Scan for the cell matching the given text and deliver its (X, Y) coordinate at center. 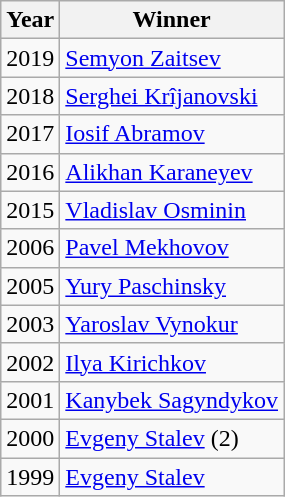
Kanybek Sagyndykov (172, 400)
2001 (30, 400)
Serghei Krîjanovski (172, 96)
Yury Paschinsky (172, 286)
Pavel Mekhovov (172, 248)
2002 (30, 362)
Vladislav Osminin (172, 210)
2019 (30, 58)
Winner (172, 20)
1999 (30, 477)
Evgeny Stalev (172, 477)
Semyon Zaitsev (172, 58)
Ilya Kirichkov (172, 362)
2017 (30, 134)
Alikhan Karaneyev (172, 172)
2003 (30, 324)
2000 (30, 438)
Iosif Abramov (172, 134)
2005 (30, 286)
2016 (30, 172)
2018 (30, 96)
2015 (30, 210)
2006 (30, 248)
Yaroslav Vynokur (172, 324)
Year (30, 20)
Evgeny Stalev (2) (172, 438)
